Scan for the cell matching the given text and deliver its (X, Y) coordinate at center. 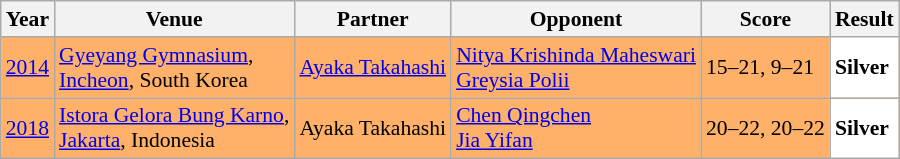
20–22, 20–22 (766, 128)
Result (864, 19)
2018 (28, 128)
Score (766, 19)
Chen Qingchen Jia Yifan (576, 128)
Nitya Krishinda Maheswari Greysia Polii (576, 68)
Gyeyang Gymnasium,Incheon, South Korea (174, 68)
Partner (372, 19)
15–21, 9–21 (766, 68)
Year (28, 19)
2014 (28, 68)
Opponent (576, 19)
Venue (174, 19)
Istora Gelora Bung Karno,Jakarta, Indonesia (174, 128)
